Capture the cell that displays the provided text and extract its (X, Y) central coordinate. 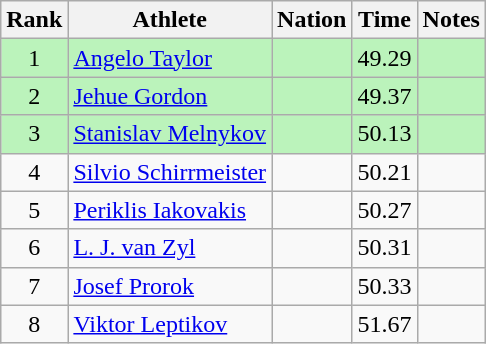
49.37 (384, 96)
5 (34, 210)
Viktor Leptikov (170, 324)
2 (34, 96)
7 (34, 286)
49.29 (384, 58)
Time (384, 20)
L. J. van Zyl (170, 248)
50.33 (384, 286)
Silvio Schirrmeister (170, 172)
50.27 (384, 210)
50.13 (384, 134)
Stanislav Melnykov (170, 134)
3 (34, 134)
Athlete (170, 20)
Josef Prorok (170, 286)
6 (34, 248)
50.31 (384, 248)
Nation (312, 20)
Rank (34, 20)
Angelo Taylor (170, 58)
Jehue Gordon (170, 96)
Periklis Iakovakis (170, 210)
4 (34, 172)
1 (34, 58)
51.67 (384, 324)
Notes (451, 20)
8 (34, 324)
50.21 (384, 172)
